Locate the cell with the specified text and output its (X, Y) center coordinate. 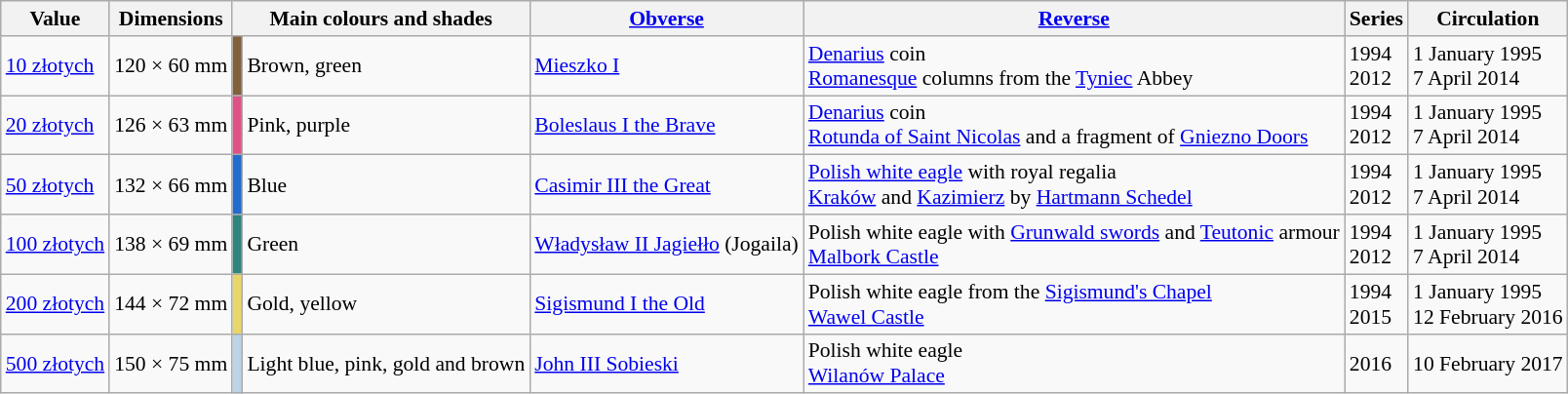
Władysław II Jagiełło (Jogaila) (666, 244)
100 złotych (55, 244)
144 × 72 mm (171, 304)
132 × 66 mm (171, 185)
Main colours and shades (380, 19)
Sigismund I the Old (666, 304)
50 złotych (55, 185)
200 złotych (55, 304)
126 × 63 mm (171, 125)
20 złotych (55, 125)
Value (55, 19)
Blue (386, 185)
Brown, green (386, 66)
120 × 60 mm (171, 66)
10 February 2017 (1488, 363)
10 złotych (55, 66)
Mieszko I (666, 66)
Pink, purple (386, 125)
2016 (1377, 363)
500 złotych (55, 363)
John III Sobieski (666, 363)
1 January 199512 February 2016 (1488, 304)
Green (386, 244)
Gold, yellow (386, 304)
Reverse (1075, 19)
19942015 (1377, 304)
Series (1377, 19)
Polish white eagle with royal regaliaKraków and Kazimierz by Hartmann Schedel (1075, 185)
Obverse (666, 19)
Circulation (1488, 19)
Light blue, pink, gold and brown (386, 363)
138 × 69 mm (171, 244)
Polish white eagleWilanów Palace (1075, 363)
Boleslaus I the Brave (666, 125)
Polish white eagle with Grunwald swords and Teutonic armourMalbork Castle (1075, 244)
Denarius coinRotunda of Saint Nicolas and a fragment of Gniezno Doors (1075, 125)
Polish white eagle from the Sigismund's ChapelWawel Castle (1075, 304)
Casimir III the Great (666, 185)
Dimensions (171, 19)
Denarius coinRomanesque columns from the Tyniec Abbey (1075, 66)
150 × 75 mm (171, 363)
